Determine the [x, y] coordinate at the center of the cell enclosing the given text.  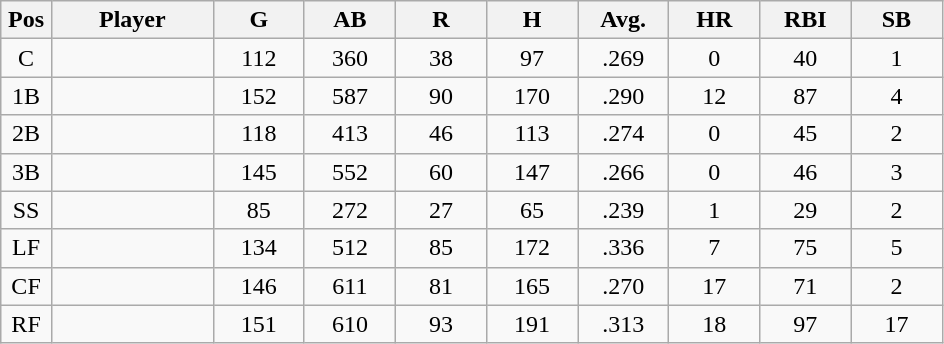
LF [26, 248]
272 [350, 210]
G [258, 20]
170 [532, 96]
40 [806, 58]
71 [806, 286]
2B [26, 134]
360 [350, 58]
1B [26, 96]
Avg. [624, 20]
75 [806, 248]
118 [258, 134]
134 [258, 248]
165 [532, 286]
87 [806, 96]
.290 [624, 96]
93 [440, 324]
610 [350, 324]
151 [258, 324]
145 [258, 172]
60 [440, 172]
Pos [26, 20]
172 [532, 248]
90 [440, 96]
65 [532, 210]
7 [714, 248]
113 [532, 134]
.269 [624, 58]
4 [896, 96]
CF [26, 286]
.266 [624, 172]
45 [806, 134]
147 [532, 172]
112 [258, 58]
191 [532, 324]
AB [350, 20]
.239 [624, 210]
81 [440, 286]
SB [896, 20]
5 [896, 248]
RBI [806, 20]
12 [714, 96]
611 [350, 286]
3B [26, 172]
38 [440, 58]
.274 [624, 134]
512 [350, 248]
3 [896, 172]
552 [350, 172]
146 [258, 286]
587 [350, 96]
HR [714, 20]
C [26, 58]
29 [806, 210]
H [532, 20]
.270 [624, 286]
Player [132, 20]
413 [350, 134]
R [440, 20]
RF [26, 324]
18 [714, 324]
.336 [624, 248]
SS [26, 210]
27 [440, 210]
.313 [624, 324]
152 [258, 96]
